Scan for the cell matching the given text and deliver its [x, y] coordinate at center. 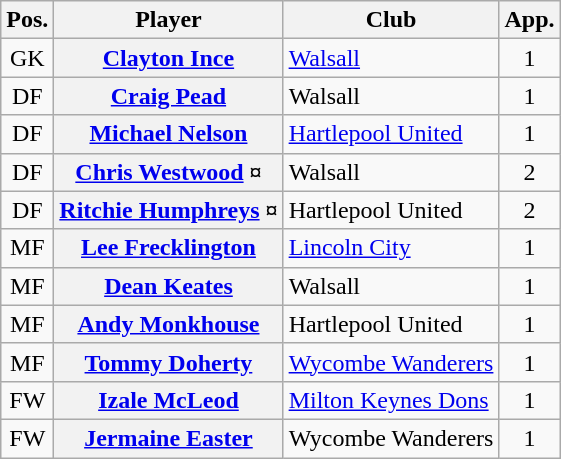
Tommy Doherty [168, 362]
Player [168, 20]
Dean Keates [168, 286]
Craig Pead [168, 96]
App. [530, 20]
Milton Keynes Dons [391, 400]
Lincoln City [391, 248]
Lee Frecklington [168, 248]
Chris Westwood ¤ [168, 172]
Club [391, 20]
Ritchie Humphreys ¤ [168, 210]
Michael Nelson [168, 134]
Clayton Ince [168, 58]
Jermaine Easter [168, 438]
Pos. [28, 20]
Izale McLeod [168, 400]
Andy Monkhouse [168, 324]
GK [28, 58]
